Determine the (X, Y) coordinate at the center of the cell enclosing the given text.  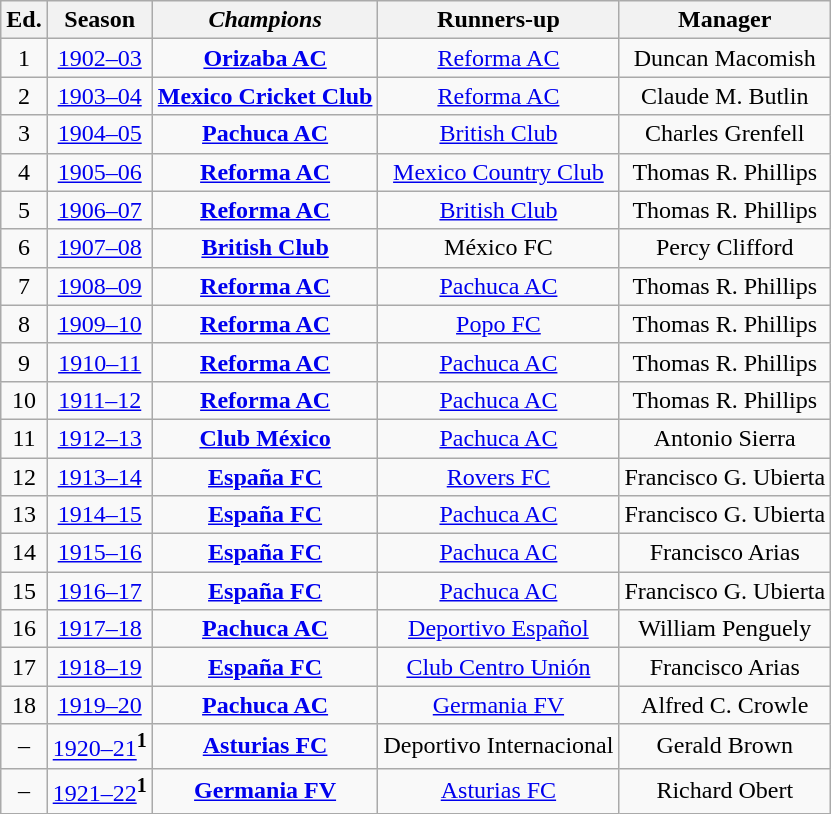
Richard Obert (725, 790)
18 (24, 705)
15 (24, 591)
Percy Clifford (725, 248)
México FC (498, 248)
17 (24, 667)
William Penguely (725, 629)
Mexico Cricket Club (265, 96)
1907–08 (100, 248)
1918–19 (100, 667)
1 (24, 58)
13 (24, 515)
1908–09 (100, 286)
Popo FC (498, 324)
1902–03 (100, 58)
1910–11 (100, 362)
Deportivo Internacional (498, 746)
Mexico Country Club (498, 172)
5 (24, 210)
1909–10 (100, 324)
Runners-up (498, 20)
3 (24, 134)
1913–14 (100, 477)
1916–17 (100, 591)
1917–18 (100, 629)
14 (24, 553)
Claude M. Butlin (725, 96)
1912–13 (100, 438)
Club México (265, 438)
Duncan Macomish (725, 58)
1915–16 (100, 553)
16 (24, 629)
6 (24, 248)
Season (100, 20)
Orizaba AC (265, 58)
Antonio Sierra (725, 438)
1919–20 (100, 705)
4 (24, 172)
1906–07 (100, 210)
9 (24, 362)
7 (24, 286)
1921–221 (100, 790)
Champions (265, 20)
Alfred C. Crowle (725, 705)
1904–05 (100, 134)
2 (24, 96)
Charles Grenfell (725, 134)
1914–15 (100, 515)
Ed. (24, 20)
Deportivo Español (498, 629)
1905–06 (100, 172)
8 (24, 324)
10 (24, 400)
1903–04 (100, 96)
Rovers FC (498, 477)
12 (24, 477)
1911–12 (100, 400)
Manager (725, 20)
1920–211 (100, 746)
Club Centro Unión (498, 667)
Gerald Brown (725, 746)
11 (24, 438)
